Return (X, Y) of the center of cell containing provided text 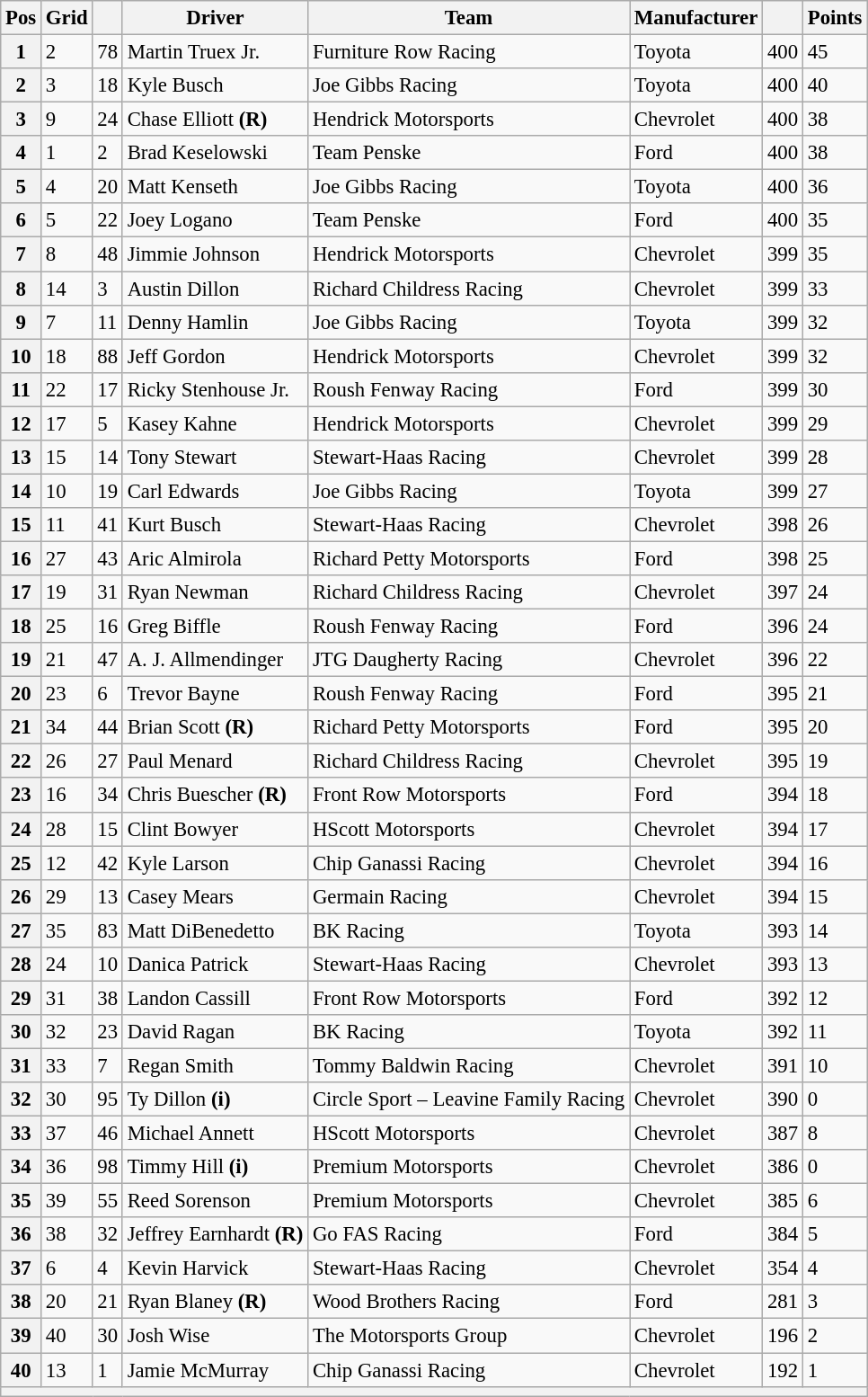
42 (108, 863)
Chris Buescher (R) (215, 796)
Timmy Hill (i) (215, 1167)
Clint Bowyer (215, 829)
Pos (22, 18)
Carl Edwards (215, 491)
47 (108, 660)
83 (108, 930)
Paul Menard (215, 761)
Wood Brothers Racing (469, 1303)
Danica Patrick (215, 965)
Team (469, 18)
384 (784, 1234)
Kasey Kahne (215, 423)
Jamie McMurray (215, 1370)
Matt Kenseth (215, 187)
Landon Cassill (215, 998)
The Motorsports Group (469, 1336)
Joey Logano (215, 220)
78 (108, 52)
387 (784, 1134)
48 (108, 254)
44 (108, 727)
Brian Scott (R) (215, 727)
Chase Elliott (R) (215, 120)
Matt DiBenedetto (215, 930)
386 (784, 1167)
Ty Dillon (i) (215, 1099)
Jeff Gordon (215, 356)
Jeffrey Earnhardt (R) (215, 1234)
Denny Hamlin (215, 322)
A. J. Allmendinger (215, 660)
192 (784, 1370)
Driver (215, 18)
Austin Dillon (215, 289)
Germain Racing (469, 896)
Aric Almirola (215, 558)
Greg Biffle (215, 627)
JTG Daugherty Racing (469, 660)
397 (784, 592)
Tommy Baldwin Racing (469, 1065)
Manufacturer (696, 18)
Kyle Larson (215, 863)
391 (784, 1065)
Brad Keselowski (215, 153)
98 (108, 1167)
Furniture Row Racing (469, 52)
Kevin Harvick (215, 1268)
Martin Truex Jr. (215, 52)
Ryan Blaney (R) (215, 1303)
46 (108, 1134)
Circle Sport – Leavine Family Racing (469, 1099)
95 (108, 1099)
Kurt Busch (215, 525)
55 (108, 1201)
Go FAS Racing (469, 1234)
Grid (66, 18)
Ricky Stenhouse Jr. (215, 389)
Trevor Bayne (215, 694)
Regan Smith (215, 1065)
Kyle Busch (215, 85)
88 (108, 356)
Casey Mears (215, 896)
385 (784, 1201)
David Ragan (215, 1032)
Points (834, 18)
Josh Wise (215, 1336)
Tony Stewart (215, 458)
196 (784, 1336)
45 (834, 52)
354 (784, 1268)
Jimmie Johnson (215, 254)
Reed Sorenson (215, 1201)
43 (108, 558)
Michael Annett (215, 1134)
Ryan Newman (215, 592)
390 (784, 1099)
41 (108, 525)
281 (784, 1303)
